From the cell containing the given text, extract its center point as [x, y] coordinate. 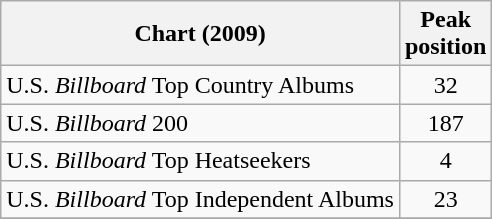
U.S. Billboard Top Country Albums [200, 85]
U.S. Billboard 200 [200, 123]
23 [445, 199]
U.S. Billboard Top Heatseekers [200, 161]
U.S. Billboard Top Independent Albums [200, 199]
32 [445, 85]
187 [445, 123]
4 [445, 161]
Peakposition [445, 34]
Chart (2009) [200, 34]
